Return (X, Y) of the center of cell containing provided text 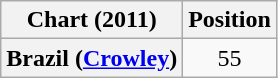
55 (230, 58)
Brazil (Crowley) (92, 58)
Chart (2011) (92, 20)
Position (230, 20)
